Return the (x, y) coordinate for the center point of the cell that contains the specified text.  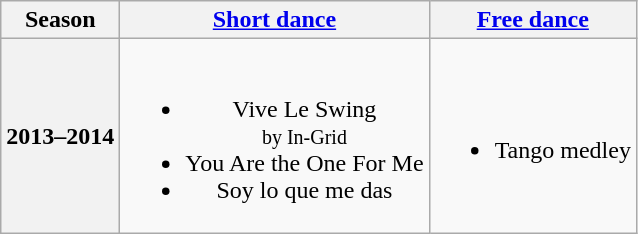
Vive Le Swing by In-Grid You Are the One For MeSoy lo que me das (274, 136)
Free dance (532, 20)
Season (60, 20)
2013–2014 (60, 136)
Tango medley (532, 136)
Short dance (274, 20)
